Scan for the cell matching the given text and deliver its [x, y] coordinate at center. 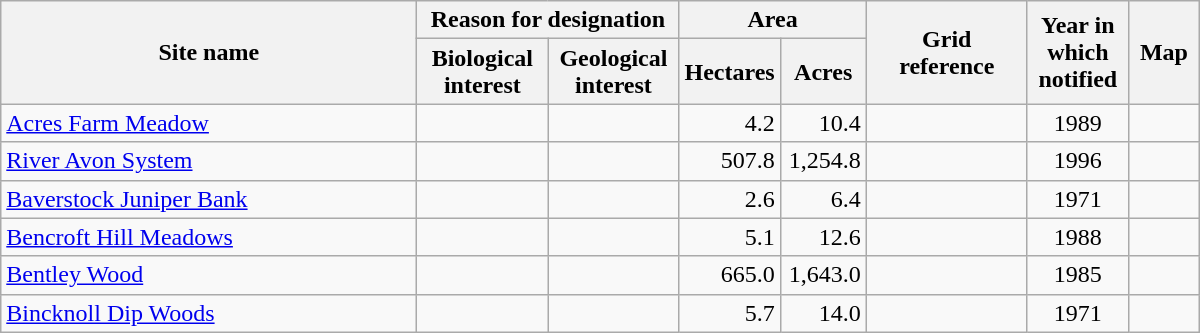
Site name [209, 52]
1988 [1078, 237]
1996 [1078, 161]
1989 [1078, 123]
1,643.0 [823, 275]
River Avon System [209, 161]
4.2 [730, 123]
Area [772, 20]
14.0 [823, 313]
2.6 [730, 199]
Grid reference [946, 52]
1,254.8 [823, 161]
665.0 [730, 275]
10.4 [823, 123]
Reason for designation [548, 20]
Bincknoll Dip Woods [209, 313]
Bencroft Hill Meadows [209, 237]
Acres Farm Meadow [209, 123]
Map [1164, 52]
1985 [1078, 275]
Bentley Wood [209, 275]
Baverstock Juniper Bank [209, 199]
Year in which notified [1078, 52]
6.4 [823, 199]
507.8 [730, 161]
Biological interest [482, 72]
5.1 [730, 237]
Geological interest [614, 72]
5.7 [730, 313]
Acres [823, 72]
Hectares [730, 72]
12.6 [823, 237]
